Locate the cell with the specified text and output its [X, Y] center coordinate. 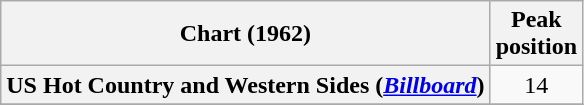
14 [536, 85]
Peak position [536, 34]
Chart (1962) [246, 34]
US Hot Country and Western Sides (Billboard) [246, 85]
